Determine the [X, Y] coordinate at the center of the cell enclosing the given text.  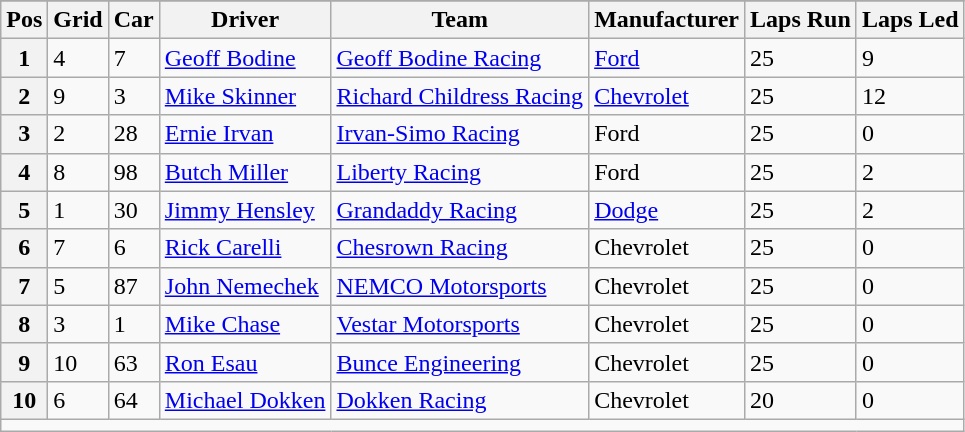
Dodge [667, 210]
Ernie Irvan [245, 134]
63 [134, 362]
Michael Dokken [245, 400]
John Nemechek [245, 286]
30 [134, 210]
Jimmy Hensley [245, 210]
Vestar Motorsports [460, 324]
20 [801, 400]
Dokken Racing [460, 400]
Team [460, 20]
64 [134, 400]
Geoff Bodine [245, 58]
Pos [24, 20]
Manufacturer [667, 20]
Liberty Racing [460, 172]
Irvan-Simo Racing [460, 134]
Butch Miller [245, 172]
Rick Carelli [245, 248]
Mike Chase [245, 324]
12 [910, 96]
Grid [78, 20]
Driver [245, 20]
Ron Esau [245, 362]
Mike Skinner [245, 96]
Car [134, 20]
Richard Childress Racing [460, 96]
Laps Led [910, 20]
98 [134, 172]
NEMCO Motorsports [460, 286]
Geoff Bodine Racing [460, 58]
Laps Run [801, 20]
Grandaddy Racing [460, 210]
28 [134, 134]
Chesrown Racing [460, 248]
87 [134, 286]
Bunce Engineering [460, 362]
